Return the [x, y] coordinate for the center point of the cell that contains the specified text.  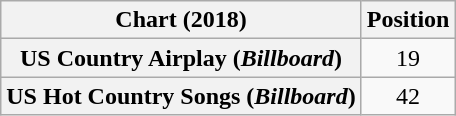
US Country Airplay (Billboard) [181, 58]
42 [408, 96]
Chart (2018) [181, 20]
Position [408, 20]
US Hot Country Songs (Billboard) [181, 96]
19 [408, 58]
